Provide the [x, y] coordinate of the cell's center where the given text is located.  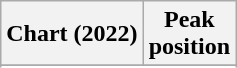
Peakposition [189, 34]
Chart (2022) [72, 34]
